Output the [x, y] coordinate of the center of the cell containing the given text.  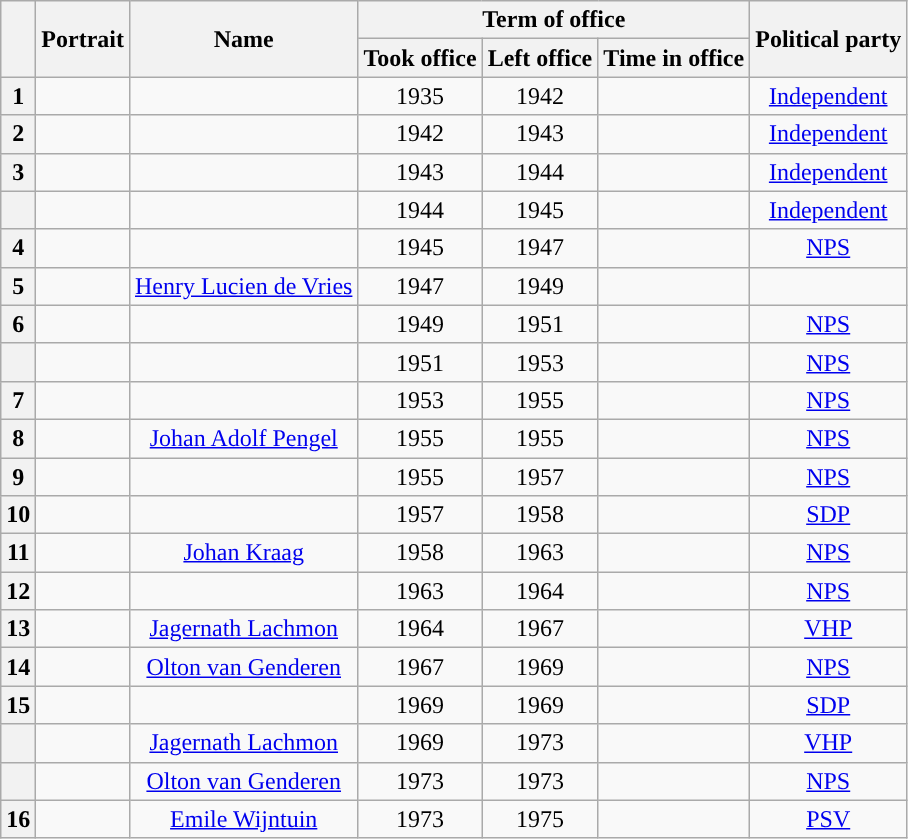
1 [18, 96]
4 [18, 248]
3 [18, 172]
Name [243, 39]
13 [18, 629]
11 [18, 553]
Political party [828, 39]
10 [18, 515]
5 [18, 286]
1975 [540, 819]
Johan Adolf Pengel [243, 438]
2 [18, 134]
Portrait [83, 39]
Time in office [674, 58]
Emile Wijntuin [243, 819]
Left office [540, 58]
6 [18, 324]
Term of office [554, 20]
16 [18, 819]
7 [18, 400]
PSV [828, 819]
Johan Kraag [243, 553]
1935 [420, 96]
9 [18, 477]
14 [18, 667]
12 [18, 591]
8 [18, 438]
15 [18, 705]
Took office [420, 58]
Henry Lucien de Vries [243, 286]
